Output the [x, y] coordinate of the center of the cell containing the given text.  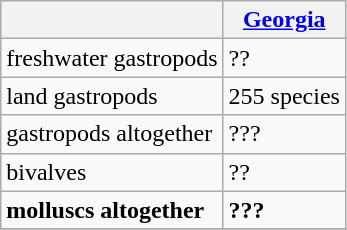
bivalves [112, 172]
255 species [284, 96]
land gastropods [112, 96]
gastropods altogether [112, 134]
molluscs altogether [112, 210]
freshwater gastropods [112, 58]
Georgia [284, 20]
